Locate the cell with the specified text and output its (x, y) center coordinate. 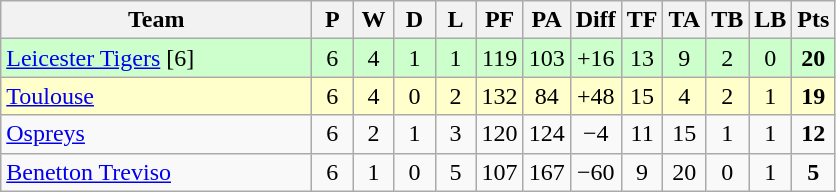
11 (642, 134)
−60 (596, 172)
PF (500, 20)
Ospreys (156, 134)
L (456, 20)
P (332, 20)
+16 (596, 58)
19 (814, 96)
LB (770, 20)
13 (642, 58)
TB (728, 20)
Team (156, 20)
TF (642, 20)
120 (500, 134)
Diff (596, 20)
103 (546, 58)
+48 (596, 96)
TA (684, 20)
12 (814, 134)
Benetton Treviso (156, 172)
PA (546, 20)
119 (500, 58)
167 (546, 172)
D (414, 20)
Pts (814, 20)
107 (500, 172)
W (374, 20)
Toulouse (156, 96)
84 (546, 96)
3 (456, 134)
−4 (596, 134)
132 (500, 96)
124 (546, 134)
Leicester Tigers [6] (156, 58)
